Extract the [x, y] coordinate from the center of the cell holding the provided text.  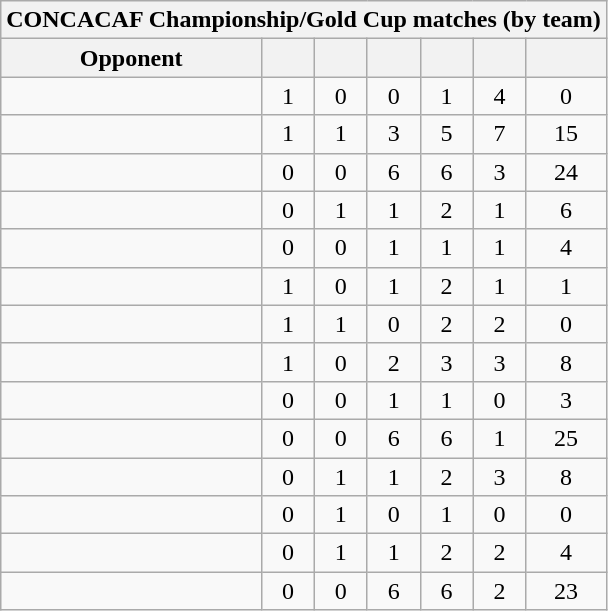
15 [566, 134]
25 [566, 438]
24 [566, 172]
Opponent [132, 58]
CONCACAF Championship/Gold Cup matches (by team) [304, 20]
7 [500, 134]
23 [566, 591]
5 [446, 134]
